Extract the (x, y) coordinate from the center of the cell holding the provided text.  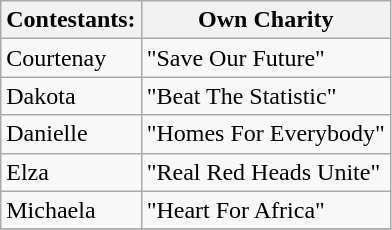
Elza (71, 172)
Dakota (71, 96)
"Save Our Future" (266, 58)
Courtenay (71, 58)
Own Charity (266, 20)
Contestants: (71, 20)
"Heart For Africa" (266, 210)
"Homes For Everybody" (266, 134)
Danielle (71, 134)
"Real Red Heads Unite" (266, 172)
"Beat The Statistic" (266, 96)
Michaela (71, 210)
